From the cell containing the given text, extract its center point as [x, y] coordinate. 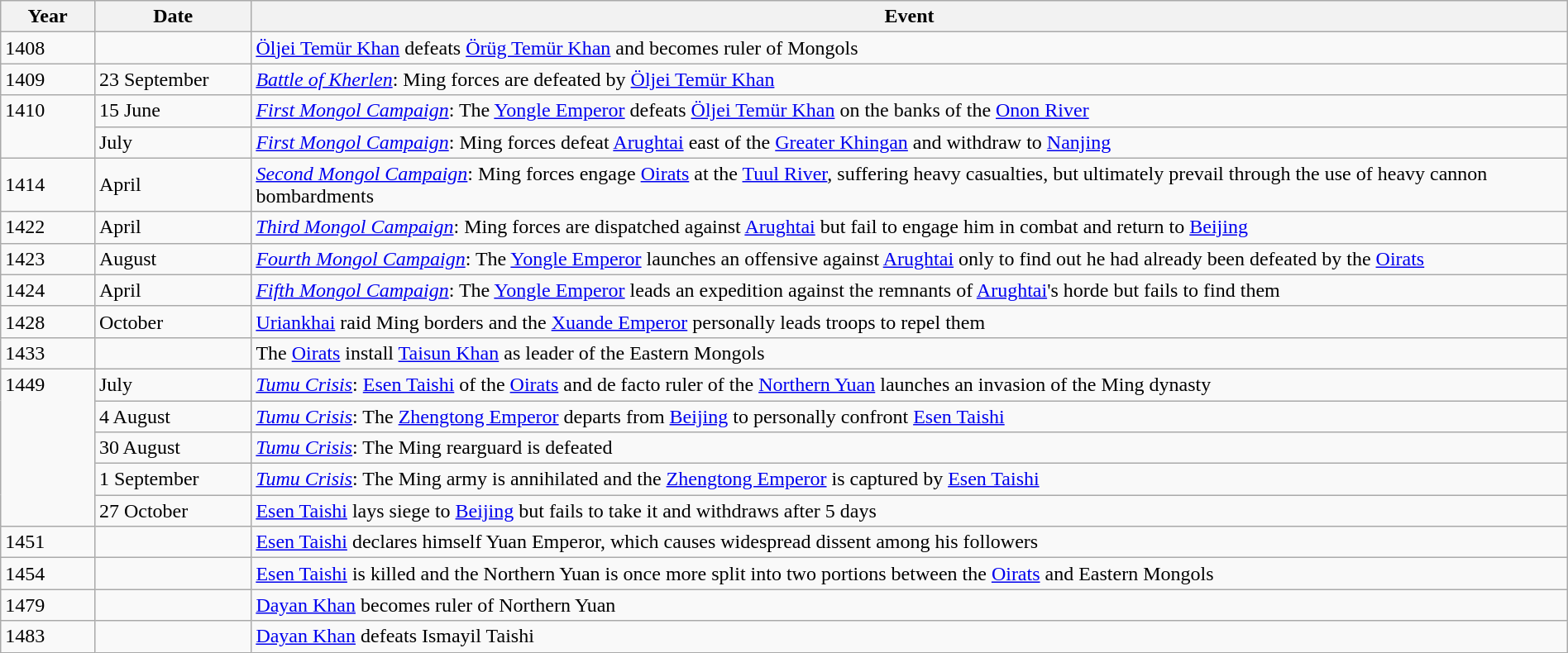
1414 [48, 185]
1409 [48, 79]
Third Mongol Campaign: Ming forces are dispatched against Arughtai but fail to engage him in combat and return to Beijing [910, 227]
4 August [172, 416]
1479 [48, 605]
1483 [48, 636]
Event [910, 17]
August [172, 259]
Dayan Khan defeats Ismayil Taishi [910, 636]
Uriankhai raid Ming borders and the Xuande Emperor personally leads troops to repel them [910, 322]
1424 [48, 290]
1408 [48, 48]
1423 [48, 259]
The Oirats install Taisun Khan as leader of the Eastern Mongols [910, 353]
Date [172, 17]
1433 [48, 353]
Battle of Kherlen: Ming forces are defeated by Öljei Temür Khan [910, 79]
1410 [48, 126]
First Mongol Campaign: The Yongle Emperor defeats Öljei Temür Khan on the banks of the Onon River [910, 111]
Dayan Khan becomes ruler of Northern Yuan [910, 605]
Esen Taishi declares himself Yuan Emperor, which causes widespread dissent among his followers [910, 542]
1451 [48, 542]
30 August [172, 448]
October [172, 322]
Tumu Crisis: Esen Taishi of the Oirats and de facto ruler of the Northern Yuan launches an invasion of the Ming dynasty [910, 384]
1449 [48, 447]
Fourth Mongol Campaign: The Yongle Emperor launches an offensive against Arughtai only to find out he had already been defeated by the Oirats [910, 259]
Tumu Crisis: The Zhengtong Emperor departs from Beijing to personally confront Esen Taishi [910, 416]
15 June [172, 111]
1422 [48, 227]
Öljei Temür Khan defeats Örüg Temür Khan and becomes ruler of Mongols [910, 48]
Esen Taishi lays siege to Beijing but fails to take it and withdraws after 5 days [910, 511]
Esen Taishi is killed and the Northern Yuan is once more split into two portions between the Oirats and Eastern Mongols [910, 574]
Tumu Crisis: The Ming army is annihilated and the Zhengtong Emperor is captured by Esen Taishi [910, 479]
Tumu Crisis: The Ming rearguard is defeated [910, 448]
27 October [172, 511]
1454 [48, 574]
Year [48, 17]
First Mongol Campaign: Ming forces defeat Arughtai east of the Greater Khingan and withdraw to Nanjing [910, 142]
1 September [172, 479]
23 September [172, 79]
1428 [48, 322]
Fifth Mongol Campaign: The Yongle Emperor leads an expedition against the remnants of Arughtai's horde but fails to find them [910, 290]
